Output the [X, Y] coordinate of the center of the cell containing the given text.  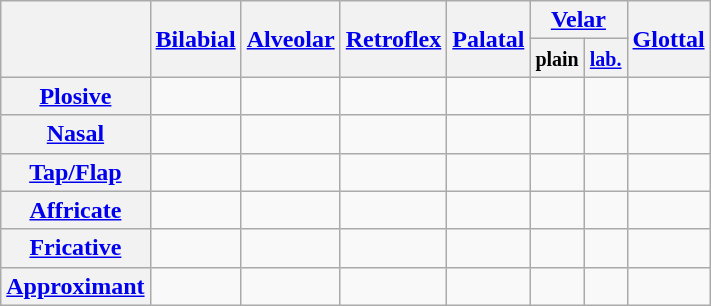
Bilabial [196, 39]
plain [557, 58]
Glottal [668, 39]
Affricate [76, 210]
Fricative [76, 248]
Tap/Flap [76, 172]
Plosive [76, 96]
Retroflex [394, 39]
Velar [578, 20]
Alveolar [290, 39]
Approximant [76, 286]
Nasal [76, 134]
Palatal [488, 39]
lab. [606, 58]
